Detect which cell encompasses the target text, then output its [X, Y] center coordinate. 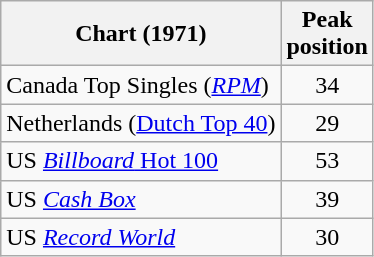
Netherlands (Dutch Top 40) [141, 123]
Chart (1971) [141, 34]
30 [327, 237]
US Cash Box [141, 199]
US Billboard Hot 100 [141, 161]
Canada Top Singles (RPM) [141, 85]
29 [327, 123]
34 [327, 85]
Peakposition [327, 34]
53 [327, 161]
39 [327, 199]
US Record World [141, 237]
